Capture the cell that displays the provided text and extract its (x, y) central coordinate. 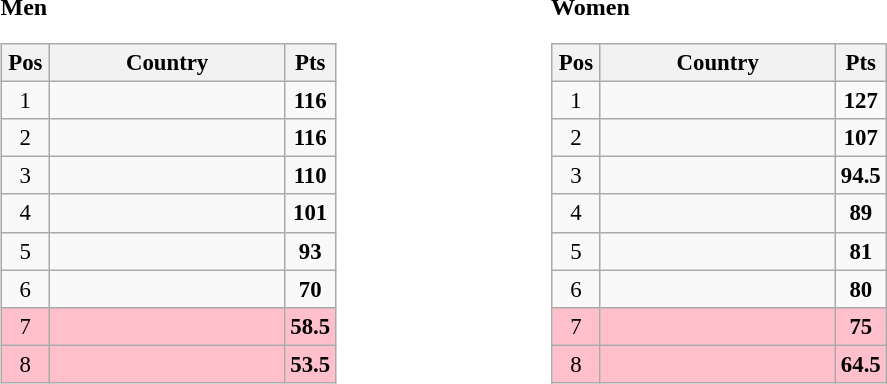
94.5 (861, 176)
89 (861, 213)
101 (310, 213)
70 (310, 289)
64.5 (861, 364)
127 (861, 101)
107 (861, 138)
75 (861, 326)
58.5 (310, 326)
81 (861, 251)
53.5 (310, 364)
93 (310, 251)
110 (310, 176)
80 (861, 289)
